Pinpoint the cell where the given text exists, returning its [x, y] midpoint coordinate. 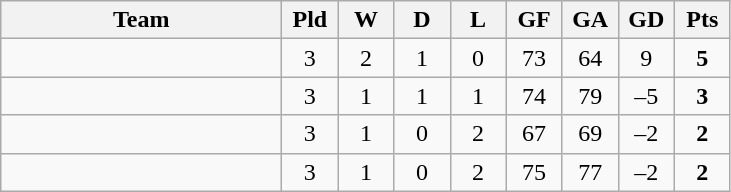
69 [590, 134]
74 [534, 96]
Team [142, 20]
5 [702, 58]
79 [590, 96]
D [422, 20]
W [366, 20]
67 [534, 134]
77 [590, 172]
Pld [310, 20]
73 [534, 58]
L [478, 20]
75 [534, 172]
Pts [702, 20]
9 [646, 58]
64 [590, 58]
GF [534, 20]
GD [646, 20]
GA [590, 20]
–5 [646, 96]
